Scan for the cell matching the given text and deliver its [X, Y] coordinate at center. 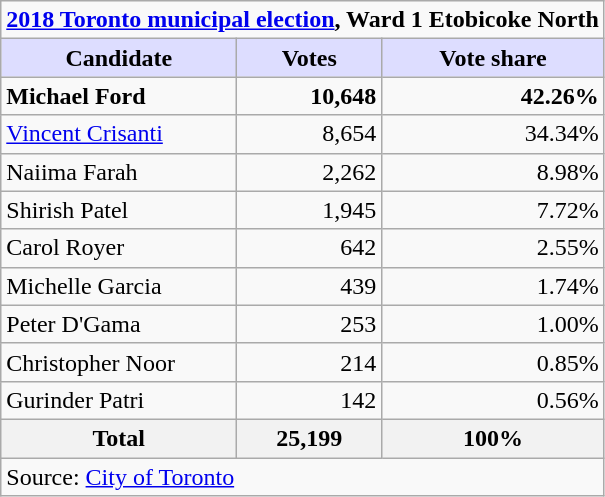
Naiima Farah [119, 172]
Carol Royer [119, 248]
Gurinder Patri [119, 400]
214 [310, 362]
Christopher Noor [119, 362]
Michelle Garcia [119, 286]
2,262 [310, 172]
Candidate [119, 58]
25,199 [310, 438]
7.72% [494, 210]
34.34% [494, 134]
2018 Toronto municipal election, Ward 1 Etobicoke North [303, 20]
0.85% [494, 362]
Vincent Crisanti [119, 134]
8.98% [494, 172]
8,654 [310, 134]
1.74% [494, 286]
1.00% [494, 324]
253 [310, 324]
Votes [310, 58]
642 [310, 248]
Vote share [494, 58]
0.56% [494, 400]
Peter D'Gama [119, 324]
Source: City of Toronto [303, 477]
10,648 [310, 96]
100% [494, 438]
439 [310, 286]
Total [119, 438]
42.26% [494, 96]
142 [310, 400]
Shirish Patel [119, 210]
Michael Ford [119, 96]
1,945 [310, 210]
2.55% [494, 248]
